For the text-containing cell, return its midpoint in (X, Y) coordinate format. 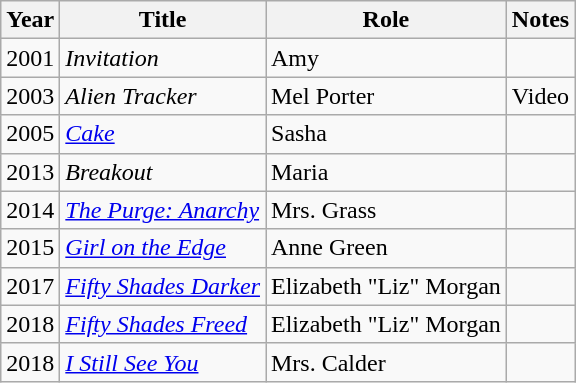
Amy (386, 58)
Girl on the Edge (163, 248)
I Still See You (163, 362)
2005 (30, 134)
Cake (163, 134)
Role (386, 20)
2013 (30, 172)
The Purge: Anarchy (163, 210)
Video (540, 96)
Mrs. Grass (386, 210)
2015 (30, 248)
Sasha (386, 134)
Title (163, 20)
Anne Green (386, 248)
2003 (30, 96)
Invitation (163, 58)
2017 (30, 286)
Mel Porter (386, 96)
Year (30, 20)
2014 (30, 210)
Fifty Shades Freed (163, 324)
2001 (30, 58)
Notes (540, 20)
Fifty Shades Darker (163, 286)
Maria (386, 172)
Breakout (163, 172)
Alien Tracker (163, 96)
Mrs. Calder (386, 362)
